Provide the (X, Y) coordinate of the cell's center where the given text is located.  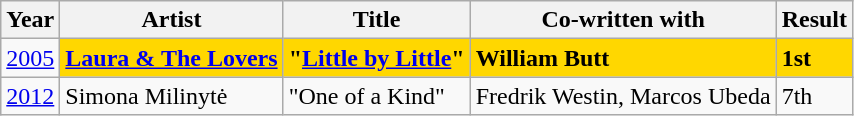
Title (376, 20)
Simona Milinytė (172, 96)
Fredrik Westin, Marcos Ubeda (623, 96)
Artist (172, 20)
"One of a Kind" (376, 96)
7th (814, 96)
Laura & The Lovers (172, 58)
1st (814, 58)
"Little by Little" (376, 58)
Year (30, 20)
Co-written with (623, 20)
2012 (30, 96)
Result (814, 20)
William Butt (623, 58)
2005 (30, 58)
